Detect which cell encompasses the target text, then output its [X, Y] center coordinate. 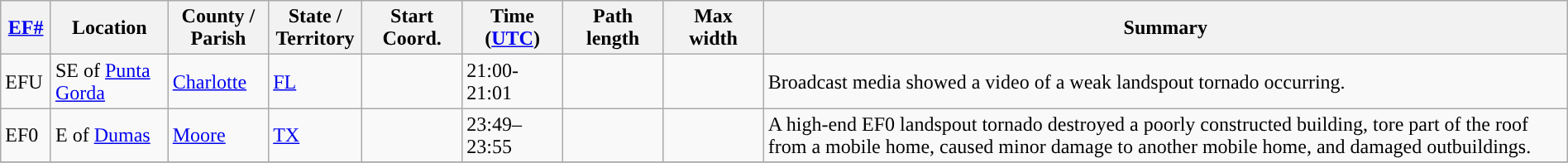
EF# [26, 28]
State / Territory [316, 28]
EF0 [26, 136]
Broadcast media showed a video of a weak landspout tornado occurring. [1165, 81]
TX [316, 136]
21:00-21:01 [513, 81]
Location [109, 28]
EFU [26, 81]
Summary [1165, 28]
E of Dumas [109, 136]
23:49–23:55 [513, 136]
SE of Punta Gorda [109, 81]
Moore [218, 136]
FL [316, 81]
Path length [612, 28]
Time (UTC) [513, 28]
Charlotte [218, 81]
Max width [713, 28]
Start Coord. [412, 28]
County / Parish [218, 28]
